For the text-containing cell, return its midpoint in [x, y] coordinate format. 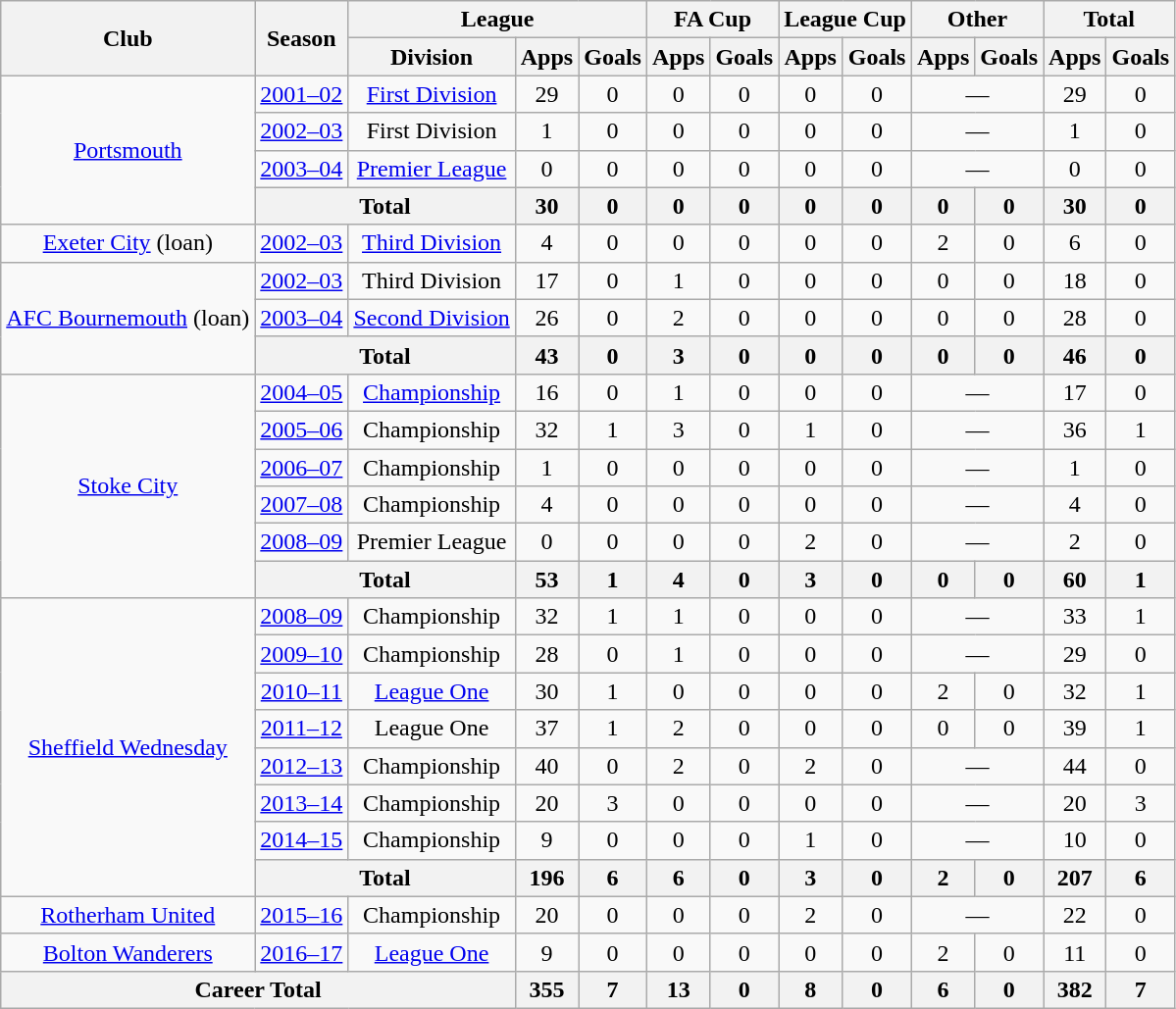
Other [977, 20]
2014–15 [302, 840]
39 [1075, 729]
60 [1075, 580]
FA Cup [712, 20]
44 [1075, 766]
2009–10 [302, 654]
2015–16 [302, 915]
36 [1075, 429]
43 [546, 355]
2007–08 [302, 505]
League Cup [845, 20]
2016–17 [302, 952]
Second Division [432, 318]
2005–06 [302, 429]
196 [546, 878]
53 [546, 580]
2001–02 [302, 94]
Exeter City (loan) [128, 243]
8 [810, 989]
207 [1075, 878]
2004–05 [302, 392]
10 [1075, 840]
Rotherham United [128, 915]
2012–13 [302, 766]
33 [1075, 617]
382 [1075, 989]
46 [1075, 355]
2013–14 [302, 803]
13 [678, 989]
Bolton Wanderers [128, 952]
16 [546, 392]
37 [546, 729]
18 [1075, 280]
2011–12 [302, 729]
Career Total [259, 989]
22 [1075, 915]
AFC Bournemouth (loan) [128, 318]
Division [432, 57]
2010–11 [302, 691]
2006–07 [302, 468]
League [498, 20]
11 [1075, 952]
Club [128, 38]
40 [546, 766]
Stoke City [128, 485]
Season [302, 38]
Sheffield Wednesday [128, 747]
Portsmouth [128, 150]
355 [546, 989]
26 [546, 318]
